Provide the (x, y) coordinate of the cell's center where the given text is located.  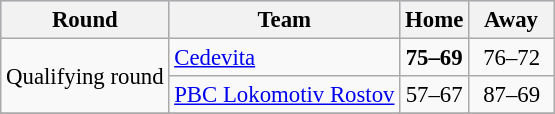
Round (85, 20)
PBC Lokomotiv Rostov (284, 95)
Home (434, 20)
Qualifying round (85, 76)
57–67 (434, 95)
87–69 (512, 95)
Team (284, 20)
Away (512, 20)
Cedevita (284, 58)
75–69 (434, 58)
76–72 (512, 58)
